Capture the cell that displays the provided text and extract its (X, Y) central coordinate. 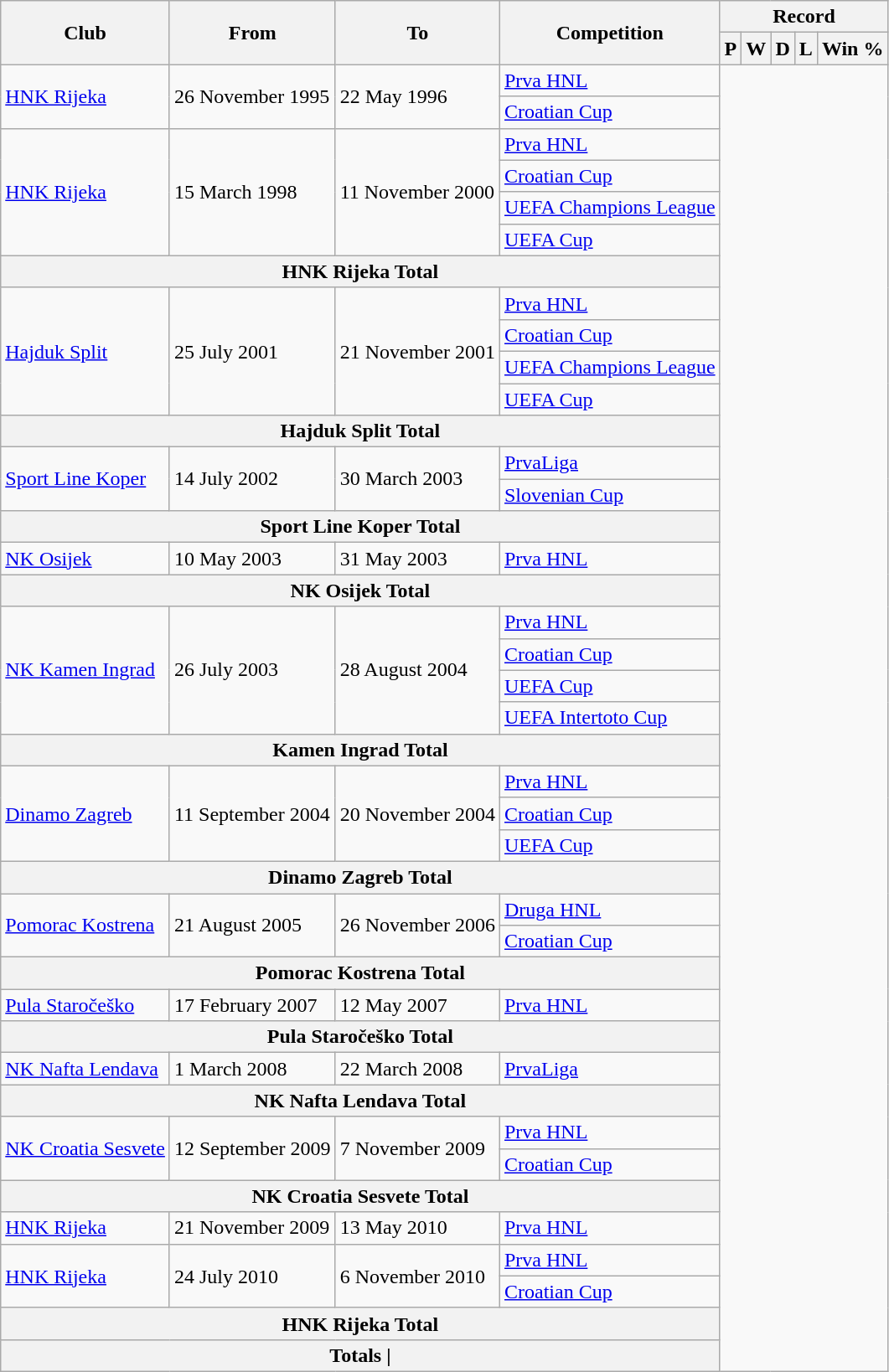
Hajduk Split Total (360, 431)
26 July 2003 (252, 670)
11 November 2000 (417, 192)
UEFA Intertoto Cup (610, 718)
21 November 2009 (252, 1228)
14 July 2002 (252, 479)
L (806, 49)
12 May 2007 (417, 1005)
10 May 2003 (252, 559)
28 August 2004 (417, 670)
Hajduk Split (85, 351)
Sport Line Koper Total (360, 527)
Club (85, 33)
11 September 2004 (252, 813)
W (756, 49)
Pula Staročeško (85, 1005)
P (731, 49)
Dinamo Zagreb Total (360, 877)
15 March 1998 (252, 192)
NK Croatia Sesvete Total (360, 1196)
NK Osijek (85, 559)
Kamen Ingrad Total (360, 750)
NK Nafta Lendava (85, 1069)
NK Nafta Lendava Total (360, 1101)
12 September 2009 (252, 1148)
Record (804, 17)
26 November 2006 (417, 925)
Pomorac Kostrena Total (360, 973)
NK Osijek Total (360, 591)
17 February 2007 (252, 1005)
Pomorac Kostrena (85, 925)
Competition (610, 33)
21 November 2001 (417, 351)
13 May 2010 (417, 1228)
7 November 2009 (417, 1148)
1 March 2008 (252, 1069)
Sport Line Koper (85, 479)
22 May 1996 (417, 96)
30 March 2003 (417, 479)
25 July 2001 (252, 351)
NK Kamen Ingrad (85, 670)
21 August 2005 (252, 925)
20 November 2004 (417, 813)
NK Croatia Sesvete (85, 1148)
Dinamo Zagreb (85, 813)
31 May 2003 (417, 559)
From (252, 33)
Pula Staročeško Total (360, 1037)
Totals | (360, 1355)
22 March 2008 (417, 1069)
Slovenian Cup (610, 495)
6 November 2010 (417, 1276)
D (783, 49)
24 July 2010 (252, 1276)
Druga HNL (610, 909)
To (417, 33)
26 November 1995 (252, 96)
Win % (853, 49)
